Pinpoint the cell where the given text exists, returning its (X, Y) midpoint coordinate. 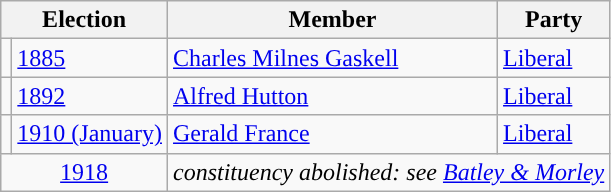
1892 (90, 96)
constituency abolished: see Batley & Morley (389, 172)
Charles Milnes Gaskell (333, 58)
Election (84, 20)
Member (333, 20)
1885 (90, 58)
Party (554, 20)
1910 (January) (90, 134)
Gerald France (333, 134)
Alfred Hutton (333, 96)
1918 (84, 172)
